Determine the [x, y] coordinate at the center of the cell enclosing the given text.  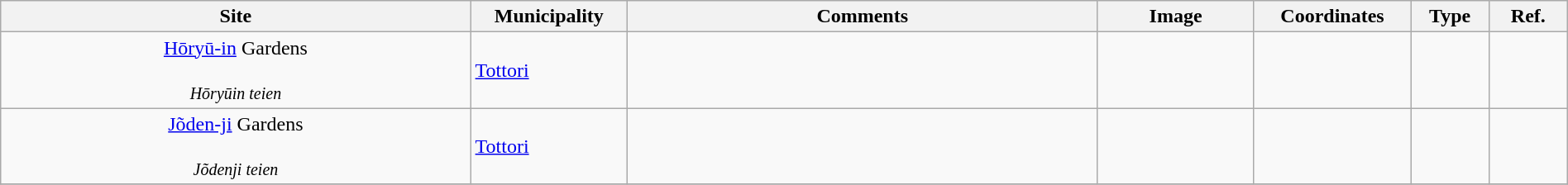
Jõden-ji GardensJõdenji teien [236, 146]
Municipality [549, 17]
Coordinates [1331, 17]
Hōryū-in GardensHōryūin teien [236, 70]
Comments [863, 17]
Image [1176, 17]
Type [1451, 17]
Site [236, 17]
Ref. [1528, 17]
